Capture the cell that displays the provided text and extract its [X, Y] central coordinate. 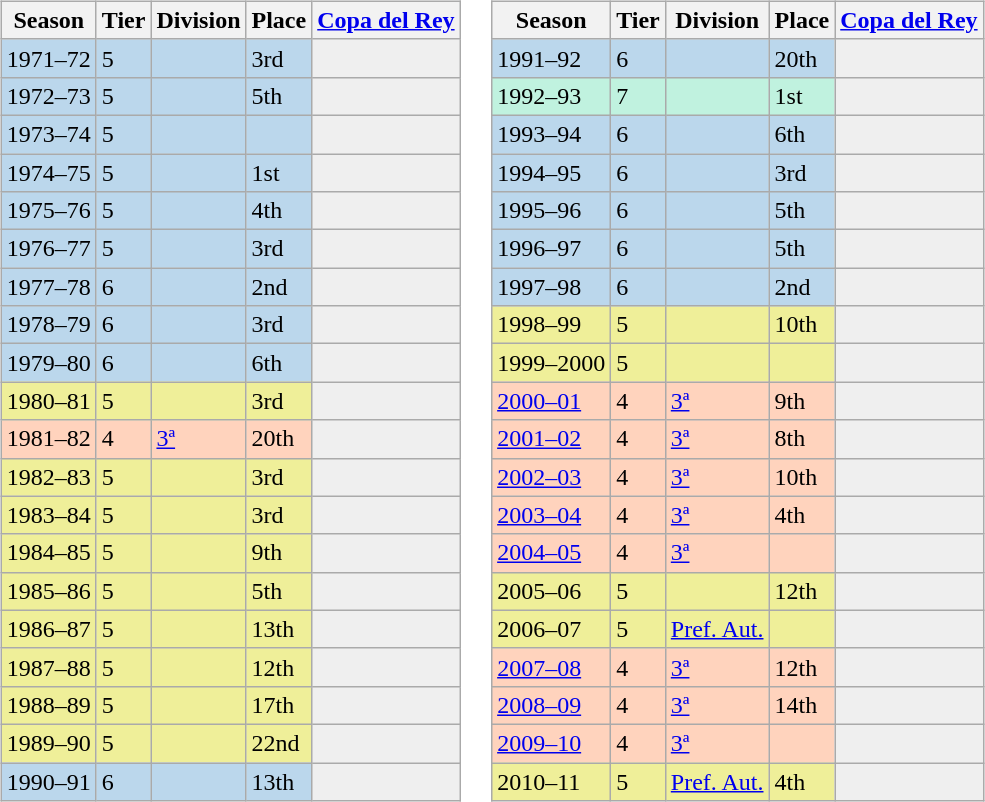
2002–03 [552, 477]
2001–02 [552, 439]
1979–80 [48, 363]
7 [638, 96]
1984–85 [48, 553]
1974–75 [48, 173]
1995–96 [552, 211]
1985–86 [48, 591]
1997–98 [552, 287]
1993–94 [552, 134]
1973–74 [48, 134]
1991–92 [552, 58]
1971–72 [48, 58]
22nd [279, 743]
2004–05 [552, 553]
1977–78 [48, 287]
1996–97 [552, 249]
1988–89 [48, 705]
1983–84 [48, 515]
1975–76 [48, 211]
2000–01 [552, 401]
1992–93 [552, 96]
1987–88 [48, 667]
1980–81 [48, 401]
1981–82 [48, 439]
1978–79 [48, 325]
1994–95 [552, 173]
2006–07 [552, 629]
2009–10 [552, 743]
1990–91 [48, 781]
1999–2000 [552, 363]
14th [802, 705]
2003–04 [552, 515]
1986–87 [48, 629]
8th [802, 439]
2007–08 [552, 667]
17th [279, 705]
2010–11 [552, 781]
1976–77 [48, 249]
1989–90 [48, 743]
2008–09 [552, 705]
2005–06 [552, 591]
1972–73 [48, 96]
1998–99 [552, 325]
1982–83 [48, 477]
